Identify which cell holds the provided text, then report its (X, Y) central coordinate. 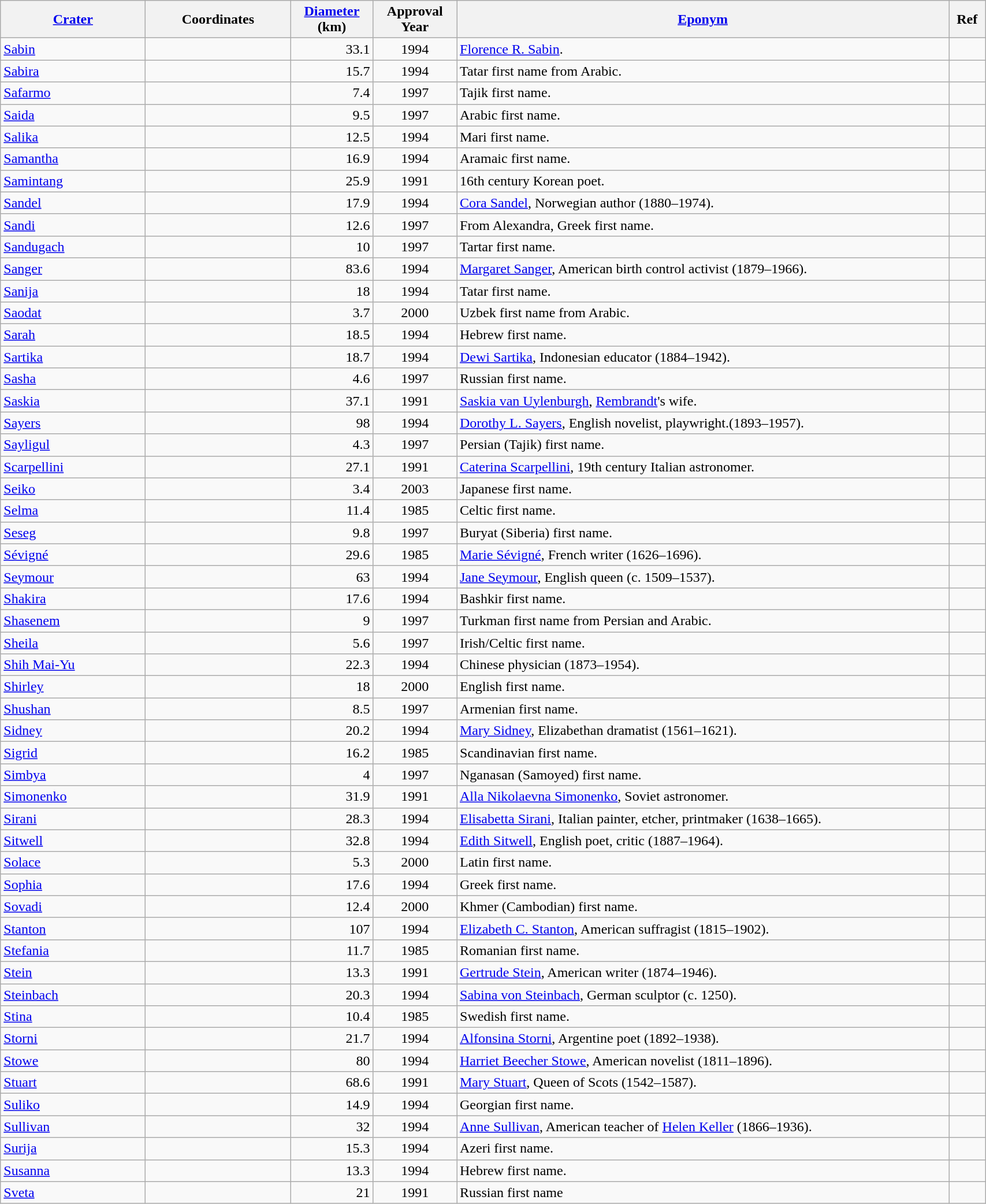
Marie Sévigné, French writer (1626–1696). (702, 555)
Japanese first name. (702, 489)
Simonenko (73, 797)
Sovadi (73, 906)
Celtic first name. (702, 511)
Stina (73, 1017)
Sarah (73, 335)
Bashkir first name. (702, 599)
16th century Korean poet. (702, 181)
Stowe (73, 1061)
3.7 (332, 313)
12.5 (332, 137)
Stuart (73, 1083)
Saskia (73, 401)
Sanger (73, 269)
Safarmo (73, 93)
21 (332, 1192)
Shakira (73, 599)
Saodat (73, 313)
Sandi (73, 225)
5.6 (332, 643)
Sabira (73, 71)
Romanian first name. (702, 950)
Eponym (702, 20)
Suliko (73, 1105)
27.1 (332, 467)
Solace (73, 863)
7.4 (332, 93)
Stanton (73, 928)
Swedish first name. (702, 1017)
Tajik first name. (702, 93)
Gertrude Stein, American writer (1874–1946). (702, 972)
Sirani (73, 819)
2003 (415, 489)
107 (332, 928)
Shih Mai-Yu (73, 665)
Chinese physician (1873–1954). (702, 665)
10.4 (332, 1017)
9.8 (332, 533)
33.1 (332, 49)
Saida (73, 115)
21.7 (332, 1039)
Tatar first name. (702, 291)
Cora Sandel, Norwegian author (1880–1974). (702, 203)
Alfonsina Storni, Argentine poet (1892–1938). (702, 1039)
Scarpellini (73, 467)
Sitwell (73, 841)
25.9 (332, 181)
Harriet Beecher Stowe, American novelist (1811–1896). (702, 1061)
ApprovalYear (415, 20)
83.6 (332, 269)
Tartar first name. (702, 247)
Stefania (73, 950)
Susanna (73, 1170)
Mary Stuart, Queen of Scots (1542–1587). (702, 1083)
Greek first name. (702, 885)
Scandinavian first name. (702, 753)
12.6 (332, 225)
Tatar first name from Arabic. (702, 71)
9 (332, 620)
Stein (73, 972)
Jane Seymour, English queen (c. 1509–1537). (702, 577)
Dewi Sartika, Indonesian educator (1884–1942). (702, 357)
Mary Sidney, Elizabethan dramatist (1561–1621). (702, 731)
Shirley (73, 687)
Buryat (Siberia) first name. (702, 533)
5.3 (332, 863)
15.7 (332, 71)
10 (332, 247)
32.8 (332, 841)
14.9 (332, 1105)
Sullivan (73, 1127)
Arabic first name. (702, 115)
20.2 (332, 731)
32 (332, 1127)
Saskia van Uylenburgh, Rembrandt's wife. (702, 401)
Sayers (73, 423)
15.3 (332, 1149)
29.6 (332, 555)
Diameter(km) (332, 20)
68.6 (332, 1083)
Sanija (73, 291)
Anne Sullivan, American teacher of Helen Keller (1866–1936). (702, 1127)
Seiko (73, 489)
Salika (73, 137)
Elisabetta Sirani, Italian painter, etcher, printmaker (1638–1665). (702, 819)
Shasenem (73, 620)
Sigrid (73, 753)
Uzbek first name from Arabic. (702, 313)
Shushan (73, 709)
18.5 (332, 335)
4 (332, 775)
Nganasan (Samoyed) first name. (702, 775)
Armenian first name. (702, 709)
Crater (73, 20)
4.6 (332, 379)
22.3 (332, 665)
98 (332, 423)
Latin first name. (702, 863)
Sayligul (73, 445)
Aramaic first name. (702, 159)
Elizabeth C. Stanton, American suffragist (1815–1902). (702, 928)
Edith Sitwell, English poet, critic (1887–1964). (702, 841)
Irish/Celtic first name. (702, 643)
Storni (73, 1039)
Selma (73, 511)
Sartika (73, 357)
Sveta (73, 1192)
80 (332, 1061)
Sophia (73, 885)
Turkman first name from Persian and Arabic. (702, 620)
37.1 (332, 401)
Sabin (73, 49)
12.4 (332, 906)
Sheila (73, 643)
Steinbach (73, 994)
Sandel (73, 203)
Sévigné (73, 555)
Sasha (73, 379)
16.9 (332, 159)
Ref (967, 20)
20.3 (332, 994)
Simbya (73, 775)
16.2 (332, 753)
8.5 (332, 709)
11.7 (332, 950)
Coordinates (218, 20)
Khmer (Cambodian) first name. (702, 906)
3.4 (332, 489)
Azeri first name. (702, 1149)
4.3 (332, 445)
Florence R. Sabin. (702, 49)
9.5 (332, 115)
Persian (Tajik) first name. (702, 445)
Dorothy L. Sayers, English novelist, playwright.(1893–1957). (702, 423)
English first name. (702, 687)
Seymour (73, 577)
Margaret Sanger, American birth control activist (1879–1966). (702, 269)
Caterina Scarpellini, 19th century Italian astronomer. (702, 467)
Sabina von Steinbach, German sculptor (c. 1250). (702, 994)
17.9 (332, 203)
18.7 (332, 357)
Russian first name (702, 1192)
Sidney (73, 731)
Surija (73, 1149)
Georgian first name. (702, 1105)
From Alexandra, Greek first name. (702, 225)
Mari first name. (702, 137)
63 (332, 577)
Samantha (73, 159)
Russian first name. (702, 379)
11.4 (332, 511)
Samintang (73, 181)
Sandugach (73, 247)
Alla Nikolaevna Simonenko, Soviet astronomer. (702, 797)
28.3 (332, 819)
Seseg (73, 533)
31.9 (332, 797)
